Search for the cell housing the specified text and yield its [x, y] center coordinate. 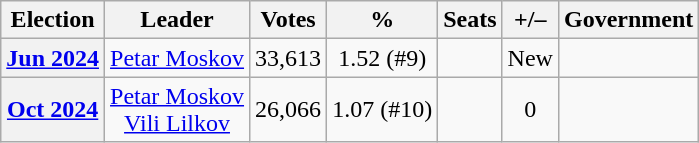
+/– [530, 20]
Election [53, 20]
0 [530, 110]
Votes [288, 20]
26,066 [288, 110]
New [530, 58]
% [382, 20]
Government [628, 20]
33,613 [288, 58]
Leader [178, 20]
Jun 2024 [53, 58]
Oct 2024 [53, 110]
Petar Moskov [178, 58]
1.52 (#9) [382, 58]
Seats [470, 20]
1.07 (#10) [382, 110]
Petar MoskovVili Lilkov [178, 110]
